Output the (x, y) coordinate of the center of the cell containing the given text.  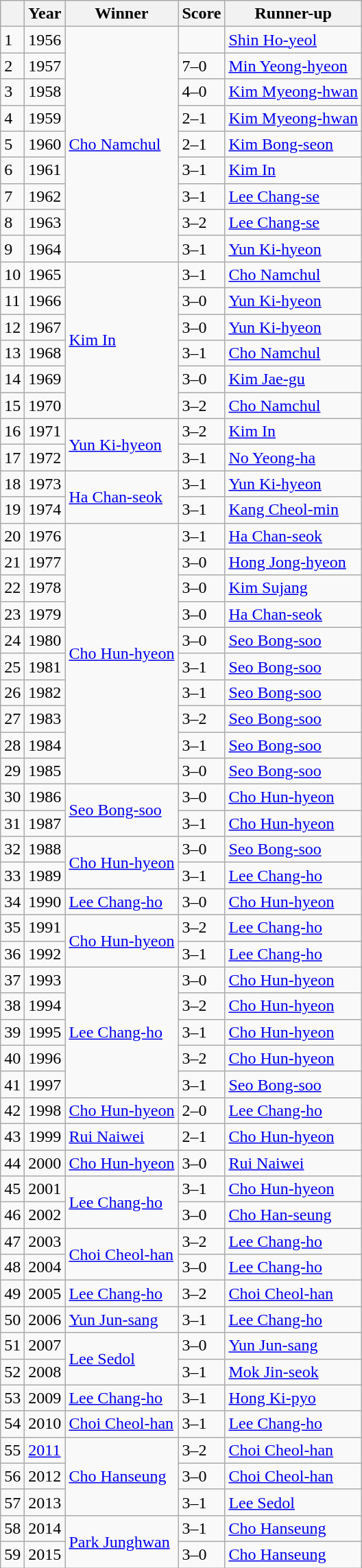
7 (12, 196)
No Yeong-ha (293, 458)
1987 (45, 823)
1999 (45, 1136)
49 (12, 1294)
1985 (45, 771)
33 (12, 876)
1993 (45, 980)
Hong Ki-pyo (293, 1398)
2004 (45, 1267)
1986 (45, 797)
47 (12, 1241)
1973 (45, 484)
14 (12, 379)
29 (12, 771)
51 (12, 1346)
2002 (45, 1215)
35 (12, 928)
1970 (45, 406)
2003 (45, 1241)
15 (12, 406)
Kim Bong-seon (293, 144)
1967 (45, 327)
1961 (45, 170)
4–0 (202, 92)
1965 (45, 274)
Winner (122, 14)
53 (12, 1398)
1960 (45, 144)
Park Junghwan (122, 1541)
24 (12, 640)
56 (12, 1476)
40 (12, 1058)
Cho Han-seung (293, 1215)
1969 (45, 379)
1 (12, 40)
32 (12, 850)
17 (12, 458)
57 (12, 1502)
1957 (45, 66)
38 (12, 1006)
31 (12, 823)
11 (12, 301)
2007 (45, 1346)
1974 (45, 510)
Mok Jin-seok (293, 1372)
1990 (45, 902)
55 (12, 1450)
44 (12, 1163)
52 (12, 1372)
20 (12, 536)
1982 (45, 692)
1972 (45, 458)
Year (45, 14)
37 (12, 980)
4 (12, 118)
Kim Sujang (293, 588)
23 (12, 614)
54 (12, 1424)
Kim Jae-gu (293, 379)
1976 (45, 536)
1998 (45, 1110)
58 (12, 1528)
2000 (45, 1163)
1978 (45, 588)
5 (12, 144)
45 (12, 1189)
30 (12, 797)
1977 (45, 562)
1958 (45, 92)
1994 (45, 1006)
26 (12, 692)
1989 (45, 876)
Hong Jong-hyeon (293, 562)
2009 (45, 1398)
36 (12, 954)
1983 (45, 718)
2011 (45, 1450)
2008 (45, 1372)
1980 (45, 640)
1984 (45, 745)
Shin Ho-yeol (293, 40)
1966 (45, 301)
8 (12, 222)
9 (12, 248)
Kang Cheol-min (293, 510)
6 (12, 170)
2015 (45, 1554)
2012 (45, 1476)
34 (12, 902)
46 (12, 1215)
21 (12, 562)
Score (202, 14)
1995 (45, 1032)
Runner-up (293, 14)
13 (12, 353)
42 (12, 1110)
2005 (45, 1294)
48 (12, 1267)
39 (12, 1032)
2001 (45, 1189)
59 (12, 1554)
1979 (45, 614)
19 (12, 510)
1991 (45, 928)
2 (12, 66)
1956 (45, 40)
28 (12, 745)
7–0 (202, 66)
16 (12, 432)
43 (12, 1136)
1997 (45, 1084)
27 (12, 718)
2013 (45, 1502)
18 (12, 484)
12 (12, 327)
1962 (45, 196)
1959 (45, 118)
1981 (45, 666)
1971 (45, 432)
41 (12, 1084)
Min Yeong-hyeon (293, 66)
2010 (45, 1424)
50 (12, 1320)
3 (12, 92)
2–0 (202, 1110)
10 (12, 274)
1968 (45, 353)
1964 (45, 248)
1996 (45, 1058)
25 (12, 666)
1963 (45, 222)
22 (12, 588)
1988 (45, 850)
2014 (45, 1528)
2006 (45, 1320)
1992 (45, 954)
